Output the [x, y] coordinate of the center of the cell containing the given text.  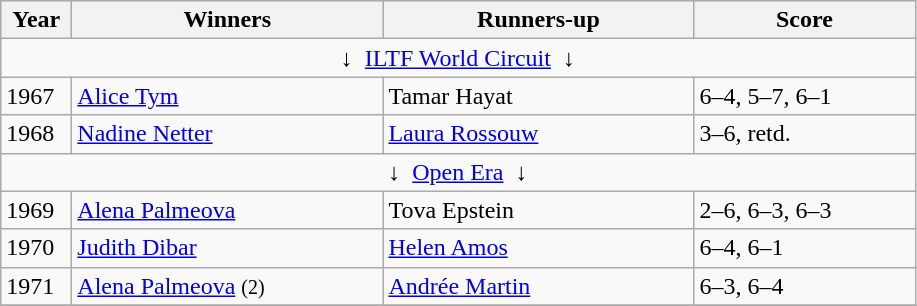
Alice Tym [228, 96]
↓ Open Era ↓ [458, 172]
2–6, 6–3, 6–3 [804, 210]
6–4, 6–1 [804, 248]
6–3, 6–4 [804, 286]
Laura Rossouw [538, 134]
Tamar Hayat [538, 96]
1968 [36, 134]
Score [804, 20]
1969 [36, 210]
↓ ILTF World Circuit ↓ [458, 58]
1970 [36, 248]
Winners [228, 20]
Helen Amos [538, 248]
Year [36, 20]
1967 [36, 96]
Runners-up [538, 20]
Nadine Netter [228, 134]
Alena Palmeova [228, 210]
1971 [36, 286]
6–4, 5–7, 6–1 [804, 96]
Andrée Martin [538, 286]
3–6, retd. [804, 134]
Tova Epstein [538, 210]
Alena Palmeova (2) [228, 286]
Judith Dibar [228, 248]
